Search for the cell housing the specified text and yield its (X, Y) center coordinate. 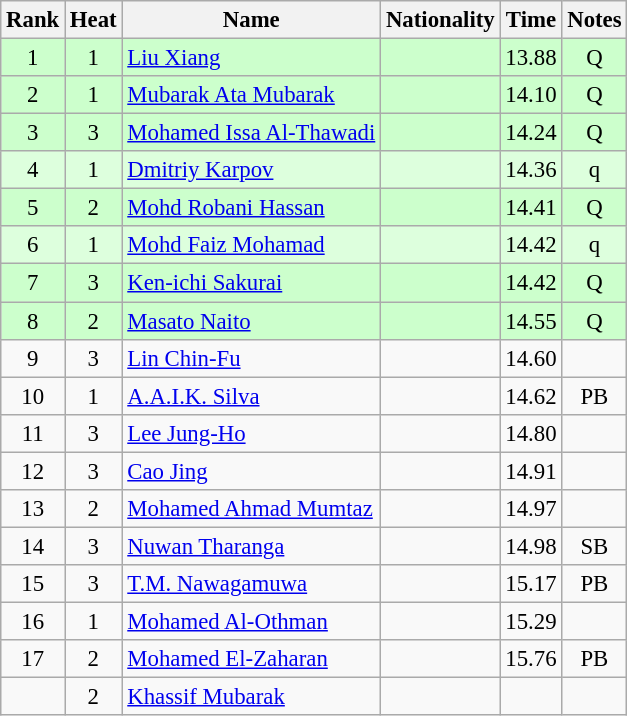
16 (33, 621)
12 (33, 471)
Mohamed Ahmad Mumtaz (252, 509)
Mohamed Issa Al-Thawadi (252, 133)
14.80 (531, 433)
15.17 (531, 584)
14.62 (531, 396)
14.10 (531, 95)
Masato Naito (252, 321)
Nationality (440, 20)
15.29 (531, 621)
Lee Jung-Ho (252, 433)
Mohamed El-Zaharan (252, 659)
13.88 (531, 58)
Mohamed Al-Othman (252, 621)
14.55 (531, 321)
6 (33, 245)
14 (33, 546)
14.97 (531, 509)
8 (33, 321)
13 (33, 509)
14.41 (531, 208)
Liu Xiang (252, 58)
Mohd Faiz Mohamad (252, 245)
9 (33, 358)
Name (252, 20)
Lin Chin-Fu (252, 358)
17 (33, 659)
14.98 (531, 546)
14.36 (531, 170)
4 (33, 170)
14.60 (531, 358)
Rank (33, 20)
Nuwan Tharanga (252, 546)
14.91 (531, 471)
Heat (94, 20)
15 (33, 584)
Dmitriy Karpov (252, 170)
10 (33, 396)
A.A.I.K. Silva (252, 396)
15.76 (531, 659)
Mohd Robani Hassan (252, 208)
Time (531, 20)
Cao Jing (252, 471)
SB (594, 546)
T.M. Nawagamuwa (252, 584)
7 (33, 283)
Ken-ichi Sakurai (252, 283)
5 (33, 208)
Notes (594, 20)
11 (33, 433)
Mubarak Ata Mubarak (252, 95)
14.24 (531, 133)
Khassif Mubarak (252, 697)
